Determine the (X, Y) coordinate at the center of the cell enclosing the given text.  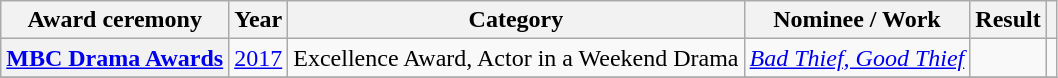
MBC Drama Awards (115, 58)
Year (258, 20)
Result (1008, 20)
Category (516, 20)
Bad Thief, Good Thief (857, 58)
2017 (258, 58)
Excellence Award, Actor in a Weekend Drama (516, 58)
Award ceremony (115, 20)
Nominee / Work (857, 20)
